Scan for the cell matching the given text and deliver its [X, Y] coordinate at center. 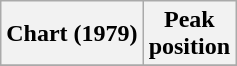
Chart (1979) [72, 34]
Peakposition [189, 34]
